Pinpoint the cell where the given text exists, returning its (X, Y) midpoint coordinate. 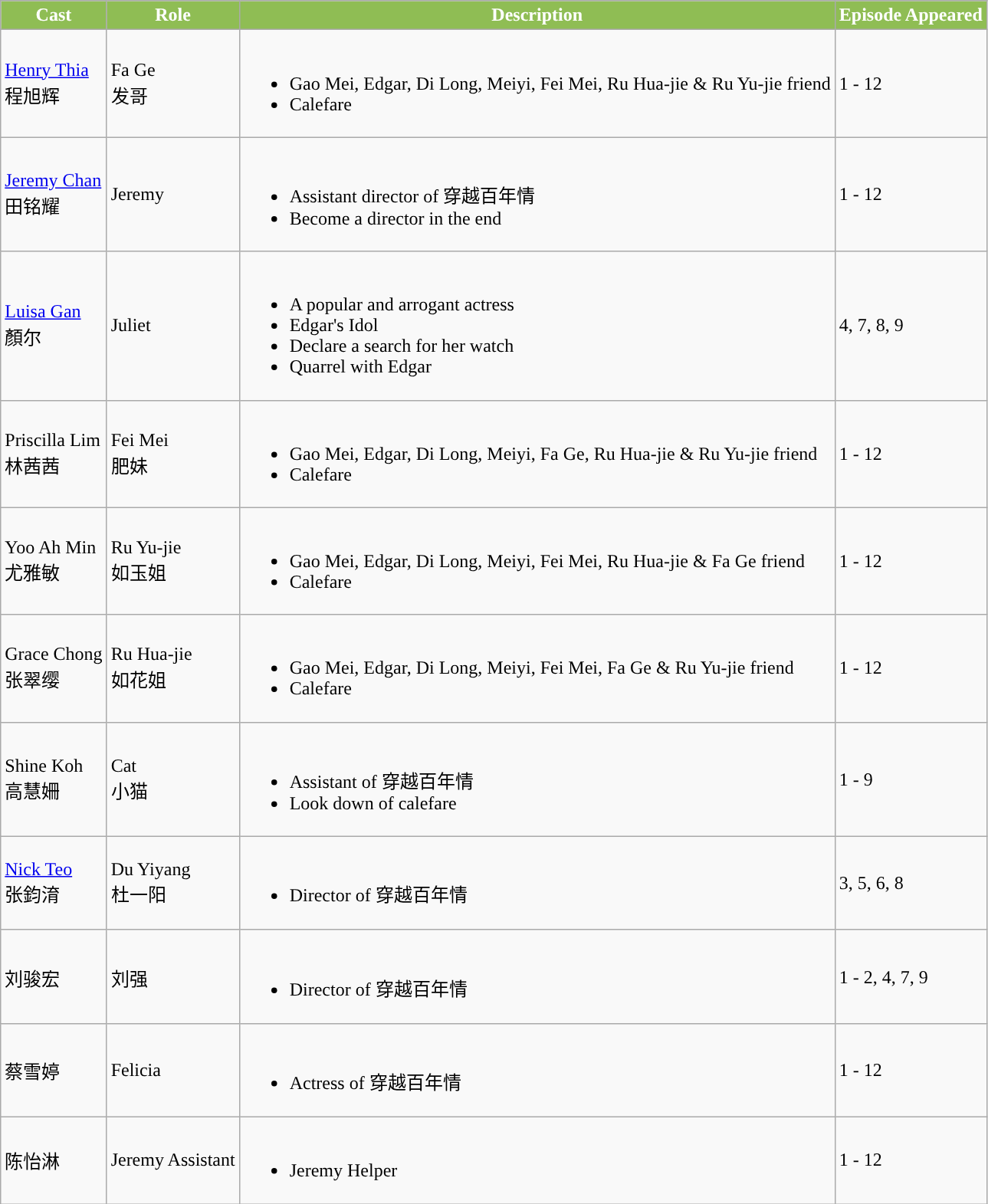
Fei Mei 肥妹 (173, 454)
Role (173, 15)
Gao Mei, Edgar, Di Long, Meiyi, Fei Mei, Fa Ge & Ru Yu-jie friendCalefare (537, 668)
陈怡淋 (54, 1160)
Assistant director of 穿越百年情Become a director in the end (537, 195)
Ru Yu-jie 如玉姐 (173, 561)
刘强 (173, 976)
1 - 2, 4, 7, 9 (911, 976)
Priscilla Lim 林茜茜 (54, 454)
Assistant of 穿越百年情Look down of calefare (537, 779)
1 - 9 (911, 779)
蔡雪婷 (54, 1070)
Yoo Ah Min 尤雅敏 (54, 561)
Shine Koh 高慧姍 (54, 779)
Cast (54, 15)
Juliet (173, 326)
3, 5, 6, 8 (911, 883)
Du Yiyang 杜一阳 (173, 883)
刘骏宏 (54, 976)
Grace Chong 张翠缨 (54, 668)
Description (537, 15)
Nick Teo 张鈞淯 (54, 883)
Cat 小猫 (173, 779)
Gao Mei, Edgar, Di Long, Meiyi, Fa Ge, Ru Hua-jie & Ru Yu-jie friendCalefare (537, 454)
4, 7, 8, 9 (911, 326)
Henry Thia 程旭辉 (54, 84)
Actress of 穿越百年情 (537, 1070)
Luisa Gan 顏尔 (54, 326)
Ru Hua-jie 如花姐 (173, 668)
Felicia (173, 1070)
Episode Appeared (911, 15)
Jeremy Assistant (173, 1160)
Jeremy Helper (537, 1160)
A popular and arrogant actressEdgar's IdolDeclare a search for her watchQuarrel with Edgar (537, 326)
Jeremy Chan 田铭耀 (54, 195)
Gao Mei, Edgar, Di Long, Meiyi, Fei Mei, Ru Hua-jie & Ru Yu-jie friendCalefare (537, 84)
Fa Ge 发哥 (173, 84)
Jeremy (173, 195)
Gao Mei, Edgar, Di Long, Meiyi, Fei Mei, Ru Hua-jie & Fa Ge friendCalefare (537, 561)
